For the text-containing cell, return its midpoint in (x, y) coordinate format. 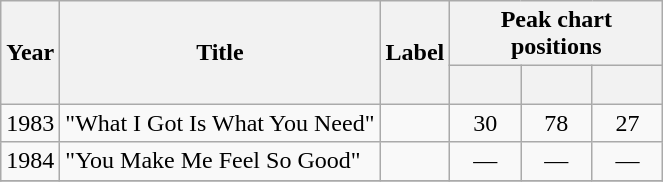
Label (415, 52)
1983 (30, 123)
Peak chart positions (556, 34)
27 (628, 123)
30 (486, 123)
1984 (30, 161)
Title (220, 52)
Year (30, 52)
"You Make Me Feel So Good" (220, 161)
"What I Got Is What You Need" (220, 123)
78 (556, 123)
